Locate the cell with the specified text and output its (X, Y) center coordinate. 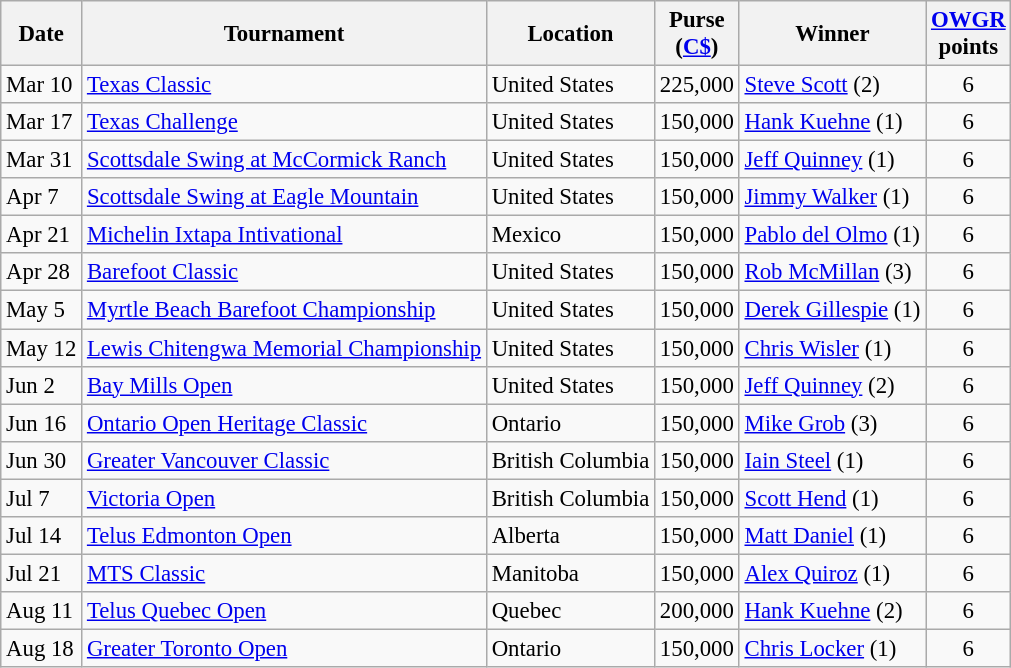
Jimmy Walker (1) (832, 197)
Date (42, 34)
Ontario Open Heritage Classic (284, 423)
Hank Kuehne (2) (832, 611)
Rob McMillan (3) (832, 273)
MTS Classic (284, 573)
225,000 (698, 85)
Michelin Ixtapa Intivational (284, 235)
Location (570, 34)
Jeff Quinney (2) (832, 385)
Pablo del Olmo (1) (832, 235)
Victoria Open (284, 498)
Chris Locker (1) (832, 648)
Scott Hend (1) (832, 498)
Texas Challenge (284, 122)
Purse(C$) (698, 34)
Scottsdale Swing at McCormick Ranch (284, 160)
Iain Steel (1) (832, 460)
Apr 7 (42, 197)
Steve Scott (2) (832, 85)
Mike Grob (3) (832, 423)
Apr 21 (42, 235)
Greater Toronto Open (284, 648)
Quebec (570, 611)
Jul 14 (42, 536)
Jul 7 (42, 498)
Manitoba (570, 573)
Matt Daniel (1) (832, 536)
Mar 10 (42, 85)
OWGRpoints (968, 34)
Mar 17 (42, 122)
Telus Edmonton Open (284, 536)
Myrtle Beach Barefoot Championship (284, 310)
Lewis Chitengwa Memorial Championship (284, 348)
Alex Quiroz (1) (832, 573)
Apr 28 (42, 273)
Mar 31 (42, 160)
Greater Vancouver Classic (284, 460)
Jul 21 (42, 573)
Hank Kuehne (1) (832, 122)
Aug 11 (42, 611)
Winner (832, 34)
Chris Wisler (1) (832, 348)
Bay Mills Open (284, 385)
Tournament (284, 34)
Jun 2 (42, 385)
Barefoot Classic (284, 273)
May 12 (42, 348)
Alberta (570, 536)
May 5 (42, 310)
Jeff Quinney (1) (832, 160)
Aug 18 (42, 648)
Texas Classic (284, 85)
Jun 30 (42, 460)
Scottsdale Swing at Eagle Mountain (284, 197)
200,000 (698, 611)
Mexico (570, 235)
Derek Gillespie (1) (832, 310)
Jun 16 (42, 423)
Telus Quebec Open (284, 611)
